Pinpoint the cell where the given text exists, returning its (X, Y) midpoint coordinate. 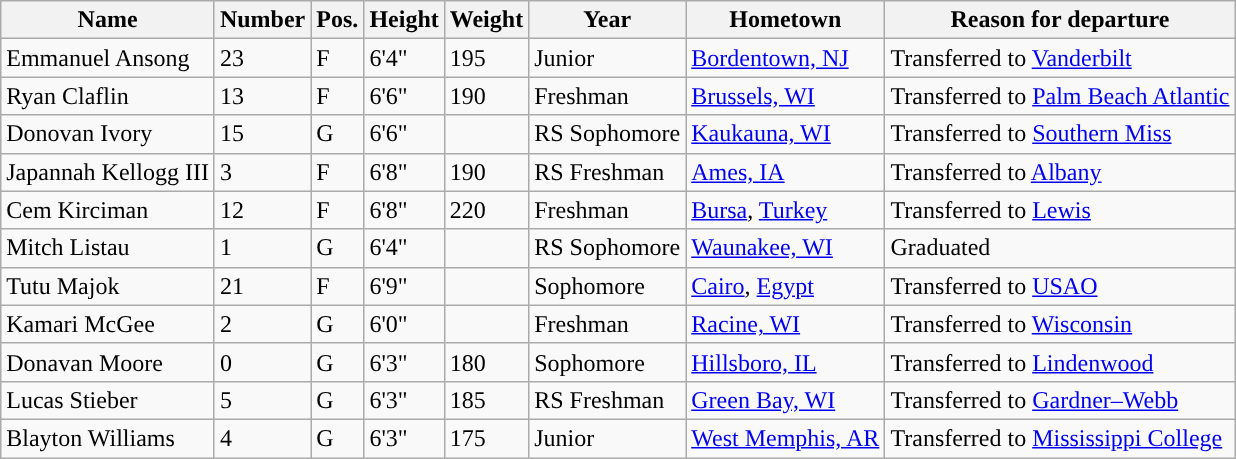
Transferred to Lindenwood (1060, 362)
Transferred to Albany (1060, 172)
Hillsboro, IL (786, 362)
15 (262, 134)
Donavan Moore (108, 362)
Reason for departure (1060, 20)
Transferred to Palm Beach Atlantic (1060, 96)
175 (486, 438)
Lucas Stieber (108, 400)
Name (108, 20)
Ames, IA (786, 172)
Hometown (786, 20)
Cairo, Egypt (786, 286)
21 (262, 286)
Number (262, 20)
2 (262, 324)
220 (486, 210)
Bordentown, NJ (786, 58)
3 (262, 172)
Transferred to USAO (1060, 286)
Waunakee, WI (786, 248)
Tutu Majok (108, 286)
Ryan Claflin (108, 96)
12 (262, 210)
Graduated (1060, 248)
6'9" (404, 286)
185 (486, 400)
Pos. (338, 20)
Transferred to Gardner–Webb (1060, 400)
Bursa, Turkey (786, 210)
180 (486, 362)
0 (262, 362)
Racine, WI (786, 324)
West Memphis, AR (786, 438)
23 (262, 58)
6'0" (404, 324)
Mitch Listau (108, 248)
Donovan Ivory (108, 134)
Cem Kirciman (108, 210)
Blayton Williams (108, 438)
Transferred to Wisconsin (1060, 324)
Japannah Kellogg III (108, 172)
Weight (486, 20)
Green Bay, WI (786, 400)
Transferred to Southern Miss (1060, 134)
Brussels, WI (786, 96)
Year (608, 20)
13 (262, 96)
5 (262, 400)
Transferred to Vanderbilt (1060, 58)
4 (262, 438)
Transferred to Lewis (1060, 210)
Kamari McGee (108, 324)
Kaukauna, WI (786, 134)
Height (404, 20)
195 (486, 58)
Transferred to Mississippi College (1060, 438)
Emmanuel Ansong (108, 58)
1 (262, 248)
